Return [x, y] of the center of cell containing provided text 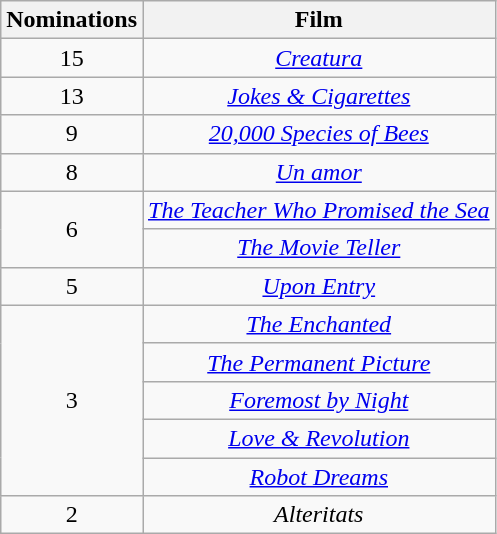
2 [72, 515]
3 [72, 400]
Upon Entry [318, 286]
Love & Revolution [318, 438]
Jokes & Cigarettes [318, 96]
Film [318, 20]
15 [72, 58]
6 [72, 229]
Foremost by Night [318, 400]
The Teacher Who Promised the Sea [318, 210]
The Permanent Picture [318, 362]
13 [72, 96]
Creatura [318, 58]
8 [72, 172]
Alteritats [318, 515]
Un amor [318, 172]
Nominations [72, 20]
5 [72, 286]
The Enchanted [318, 324]
Robot Dreams [318, 477]
9 [72, 134]
20,000 Species of Bees [318, 134]
The Movie Teller [318, 248]
